Find where the given text appears and provide that cell's center as (x, y) coordinate. 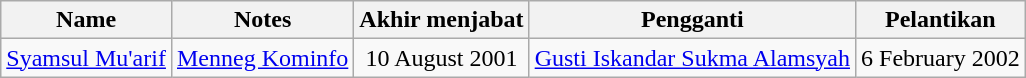
Menneg Kominfo (262, 58)
6 February 2002 (941, 58)
Pelantikan (941, 20)
Syamsul Mu'arif (86, 58)
Notes (262, 20)
Akhir menjabat (442, 20)
10 August 2001 (442, 58)
Pengganti (692, 20)
Name (86, 20)
Gusti Iskandar Sukma Alamsyah (692, 58)
